Return the (X, Y) coordinate for the center point of the cell that contains the specified text.  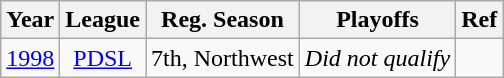
1998 (30, 58)
League (103, 20)
Year (30, 20)
Ref (480, 20)
Reg. Season (223, 20)
Did not qualify (377, 58)
7th, Northwest (223, 58)
Playoffs (377, 20)
PDSL (103, 58)
